Return the [x, y] coordinate for the center point of the cell that contains the specified text.  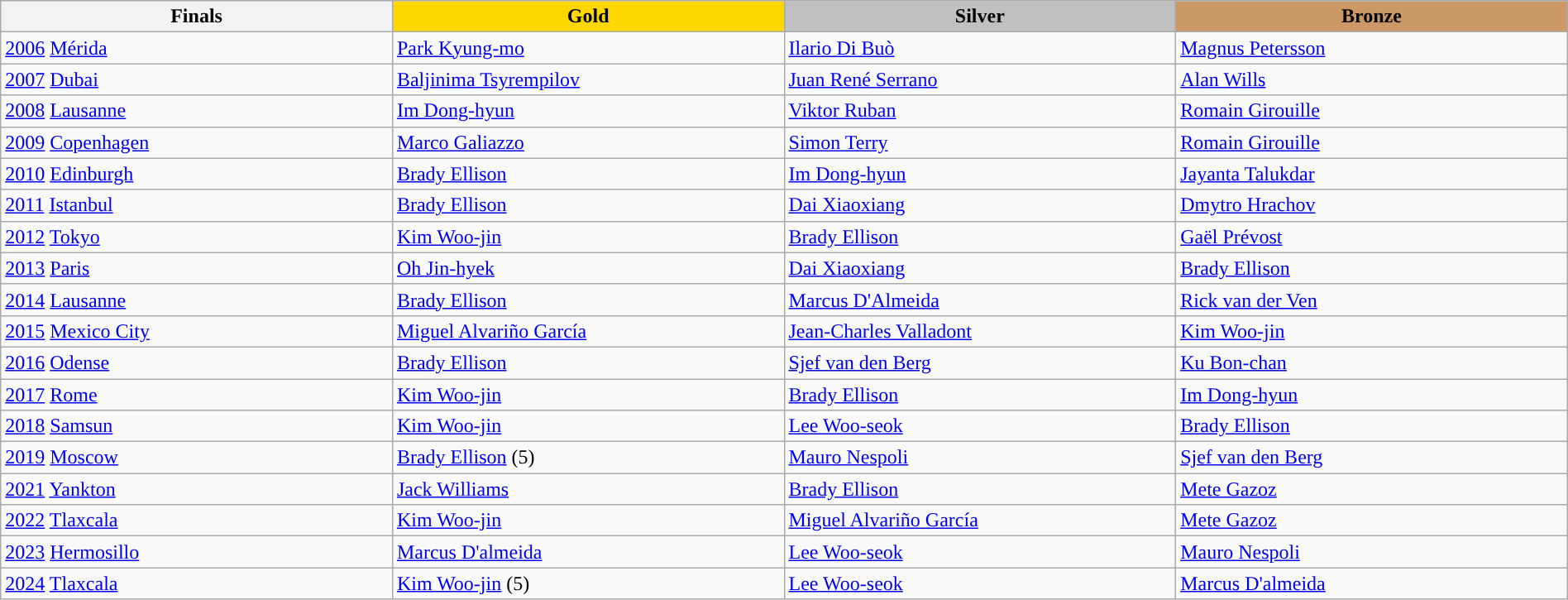
Magnus Petersson [1372, 48]
Simon Terry [980, 142]
Gold [588, 17]
2021 Yankton [197, 489]
2019 Moscow [197, 458]
2006 Mérida [197, 48]
Alan Wills [1372, 79]
Park Kyung-mo [588, 48]
2012 Tokyo [197, 237]
Baljinima Tsyrempilov [588, 79]
Brady Ellison (5) [588, 458]
Bronze [1372, 17]
Silver [980, 17]
Jean-Charles Valladont [980, 331]
2009 Copenhagen [197, 142]
Rick van der Ven [1372, 300]
2008 Lausanne [197, 111]
2013 Paris [197, 268]
2022 Tlaxcala [197, 521]
2011 Istanbul [197, 205]
2018 Samsun [197, 426]
Juan René Serrano [980, 79]
Ku Bon-chan [1372, 362]
Marco Galiazzo [588, 142]
2015 Mexico City [197, 331]
Marcus D'Almeida [980, 300]
Ilario Di Buò [980, 48]
Finals [197, 17]
Dmytro Hrachov [1372, 205]
2017 Rome [197, 395]
2016 Odense [197, 362]
Kim Woo-jin (5) [588, 583]
2014 Lausanne [197, 300]
Jayanta Talukdar [1372, 174]
2024 Tlaxcala [197, 583]
2023 Hermosillo [197, 552]
2010 Edinburgh [197, 174]
Viktor Ruban [980, 111]
Jack Williams [588, 489]
Gaël Prévost [1372, 237]
Oh Jin-hyek [588, 268]
2007 Dubai [197, 79]
